Pinpoint the cell where the given text exists, returning its (x, y) midpoint coordinate. 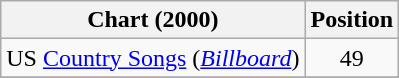
US Country Songs (Billboard) (153, 58)
Chart (2000) (153, 20)
Position (352, 20)
49 (352, 58)
